Find where the given text appears and provide that cell's center as [X, Y] coordinate. 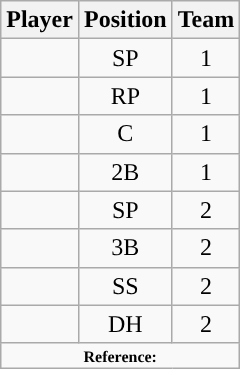
2B [125, 172]
Position [125, 20]
DH [125, 324]
Player [40, 20]
Reference: [120, 355]
RP [125, 96]
SS [125, 286]
C [125, 134]
Team [206, 20]
3B [125, 248]
